Pinpoint the cell where the given text exists, returning its [X, Y] midpoint coordinate. 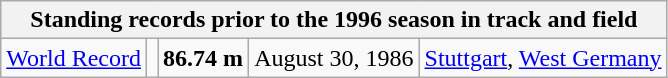
August 30, 1986 [334, 58]
Stuttgart, West Germany [543, 58]
Standing records prior to the 1996 season in track and field [334, 20]
World Record [74, 58]
86.74 m [204, 58]
